For the text-containing cell, return its midpoint in (x, y) coordinate format. 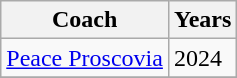
Years (202, 20)
Coach (85, 20)
2024 (202, 58)
Peace Proscovia (85, 58)
